Return (X, Y) of the center of cell containing provided text 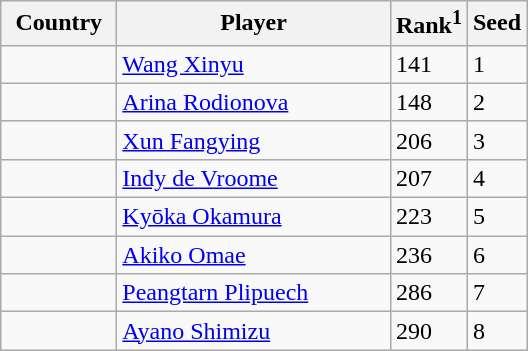
Arina Rodionova (254, 102)
5 (496, 217)
Peangtarn Plipuech (254, 293)
148 (428, 102)
Seed (496, 24)
3 (496, 140)
Rank1 (428, 24)
Kyōka Okamura (254, 217)
286 (428, 293)
Wang Xinyu (254, 64)
7 (496, 293)
223 (428, 217)
2 (496, 102)
8 (496, 331)
Akiko Omae (254, 255)
207 (428, 178)
236 (428, 255)
6 (496, 255)
Xun Fangying (254, 140)
4 (496, 178)
1 (496, 64)
Ayano Shimizu (254, 331)
Country (59, 24)
206 (428, 140)
Indy de Vroome (254, 178)
Player (254, 24)
290 (428, 331)
141 (428, 64)
